Capture the cell that displays the provided text and extract its (X, Y) central coordinate. 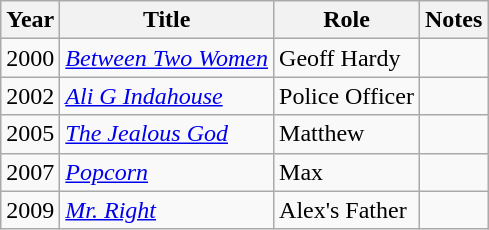
Geoff Hardy (347, 58)
Police Officer (347, 96)
Title (167, 20)
2005 (30, 134)
Ali G Indahouse (167, 96)
Matthew (347, 134)
2000 (30, 58)
Year (30, 20)
Notes (453, 20)
2009 (30, 210)
Alex's Father (347, 210)
Max (347, 172)
2002 (30, 96)
Mr. Right (167, 210)
Popcorn (167, 172)
Between Two Women (167, 58)
2007 (30, 172)
The Jealous God (167, 134)
Role (347, 20)
